Locate the cell with the specified text and output its [x, y] center coordinate. 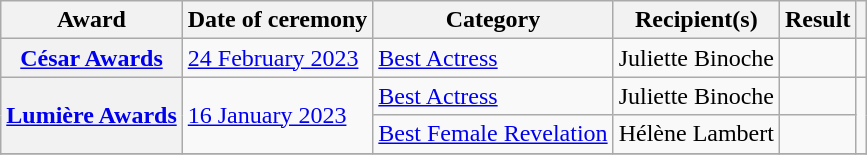
César Awards [92, 58]
Best Female Revelation [493, 134]
Category [493, 20]
24 February 2023 [278, 58]
Date of ceremony [278, 20]
Recipient(s) [696, 20]
Award [92, 20]
16 January 2023 [278, 115]
Result [818, 20]
Hélène Lambert [696, 134]
Lumière Awards [92, 115]
